Identify which cell holds the provided text, then report its (x, y) central coordinate. 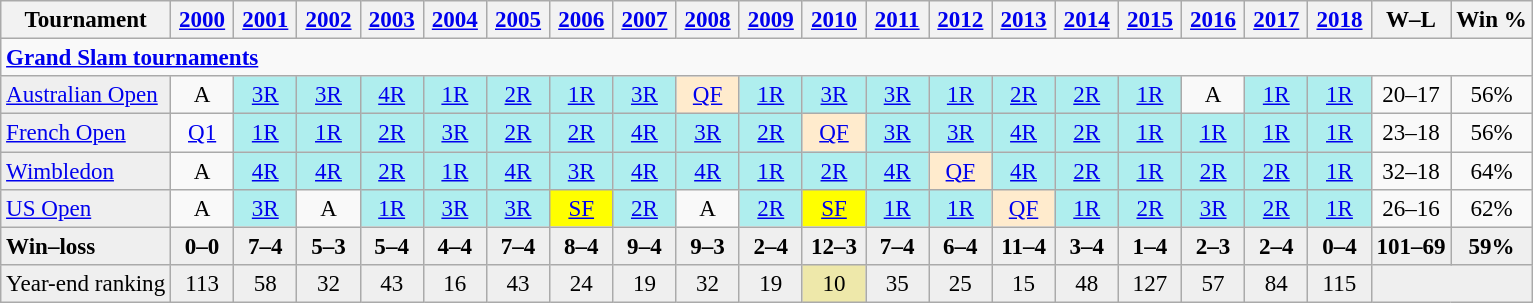
24 (582, 284)
2009 (770, 20)
Grand Slam tournaments (766, 58)
1–4 (1150, 246)
Tournament (86, 20)
57 (1214, 284)
5–4 (392, 246)
32–18 (1411, 171)
2012 (960, 20)
20–17 (1411, 95)
16 (454, 284)
35 (898, 284)
9–4 (644, 246)
26–16 (1411, 209)
2002 (328, 20)
2008 (708, 20)
Win–loss (86, 246)
2003 (392, 20)
US Open (86, 209)
Wimbledon (86, 171)
2000 (202, 20)
2011 (898, 20)
0–0 (202, 246)
0–4 (1340, 246)
15 (1024, 284)
2016 (1214, 20)
84 (1276, 284)
6–4 (960, 246)
Win % (1492, 20)
Australian Open (86, 95)
2014 (1086, 20)
101–69 (1411, 246)
2013 (1024, 20)
French Open (86, 133)
64% (1492, 171)
2010 (834, 20)
8–4 (582, 246)
W–L (1411, 20)
2001 (266, 20)
113 (202, 284)
4–4 (454, 246)
2004 (454, 20)
2006 (582, 20)
23–18 (1411, 133)
2005 (518, 20)
62% (1492, 209)
10 (834, 284)
58 (266, 284)
59% (1492, 246)
Q1 (202, 133)
12–3 (834, 246)
48 (1086, 284)
3–4 (1086, 246)
2015 (1150, 20)
Year-end ranking (86, 284)
11–4 (1024, 246)
127 (1150, 284)
5–3 (328, 246)
2018 (1340, 20)
2–3 (1214, 246)
2017 (1276, 20)
2007 (644, 20)
115 (1340, 284)
25 (960, 284)
9–3 (708, 246)
